Return the [x, y] coordinate for the center point of the cell that contains the specified text.  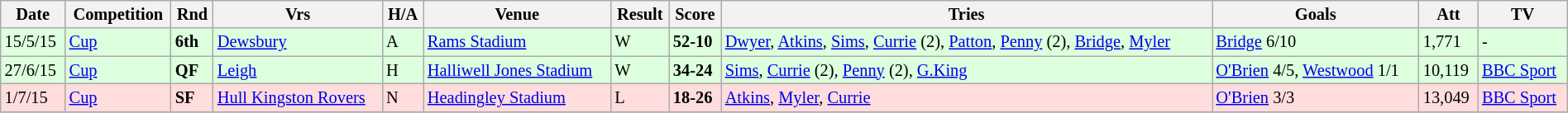
SF [192, 97]
Leigh [298, 70]
13,049 [1449, 97]
15/5/15 [33, 42]
L [640, 97]
Goals [1316, 14]
Rams Stadium [517, 42]
O'Brien 3/3 [1316, 97]
52-10 [695, 42]
6th [192, 42]
Dwyer, Atkins, Sims, Currie (2), Patton, Penny (2), Bridge, Myler [967, 42]
1/7/15 [33, 97]
Competition [118, 14]
18-26 [695, 97]
Hull Kingston Rovers [298, 97]
TV [1523, 14]
34-24 [695, 70]
27/6/15 [33, 70]
Result [640, 14]
Vrs [298, 14]
Venue [517, 14]
A [403, 42]
Date [33, 14]
1,771 [1449, 42]
Headingley Stadium [517, 97]
Halliwell Jones Stadium [517, 70]
N [403, 97]
Score [695, 14]
10,119 [1449, 70]
- [1523, 42]
H [403, 70]
Dewsbury [298, 42]
Sims, Currie (2), Penny (2), G.King [967, 70]
Rnd [192, 14]
H/A [403, 14]
QF [192, 70]
Bridge 6/10 [1316, 42]
O'Brien 4/5, Westwood 1/1 [1316, 70]
Att [1449, 14]
Tries [967, 14]
Atkins, Myler, Currie [967, 97]
